For the text-containing cell, return its midpoint in (X, Y) coordinate format. 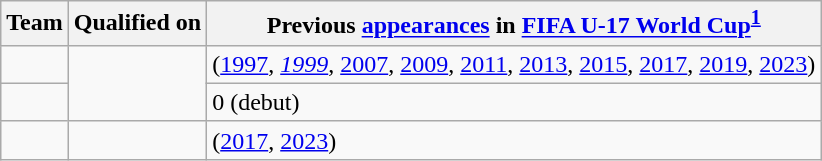
Team (35, 24)
Qualified on (137, 24)
(1997, 1999, 2007, 2009, 2011, 2013, 2015, 2017, 2019, 2023) (514, 64)
(2017, 2023) (514, 140)
0 (debut) (514, 102)
Previous appearances in FIFA U-17 World Cup1 (514, 24)
